Locate the cell with the specified text and output its [X, Y] center coordinate. 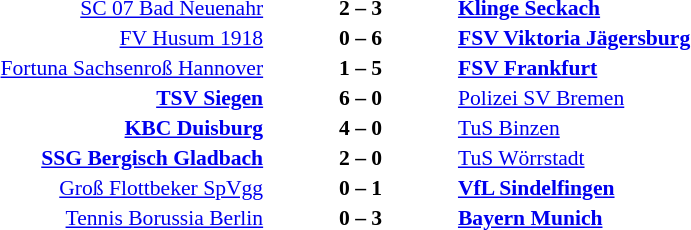
1 – 5 [360, 68]
0 – 1 [360, 188]
6 – 0 [360, 98]
4 – 0 [360, 128]
2 – 0 [360, 158]
0 – 6 [360, 38]
